Identify which cell holds the provided text, then report its (X, Y) central coordinate. 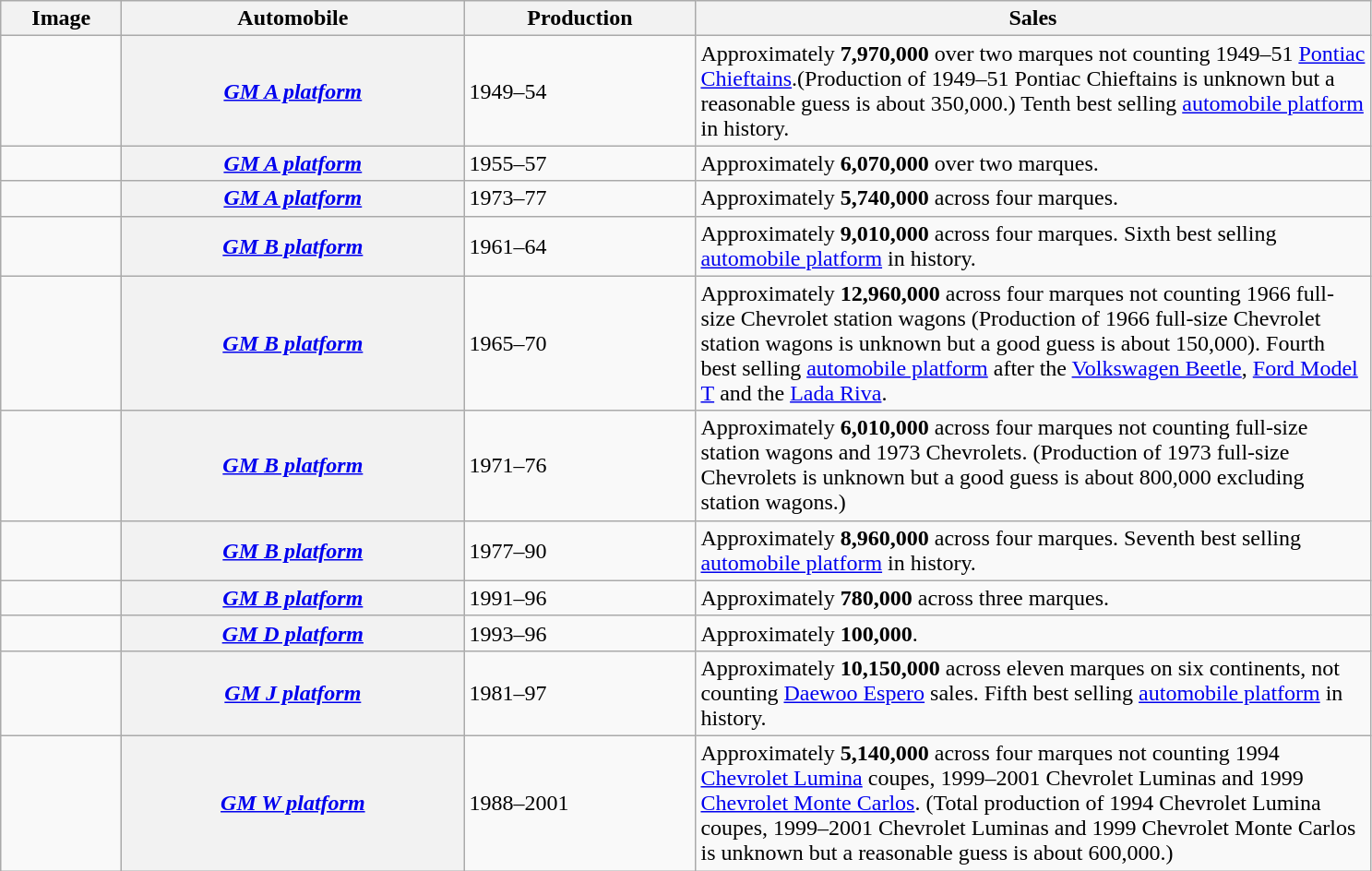
Approximately 100,000. (1033, 633)
1988–2001 (579, 803)
Automobile (293, 18)
Approximately 780,000 across three marques. (1033, 598)
Approximately 5,740,000 across four marques. (1033, 198)
1977–90 (579, 550)
Approximately 8,960,000 across four marques. Seventh best selling automobile platform in history. (1033, 550)
1949–54 (579, 90)
Production (579, 18)
1971–76 (579, 465)
Approximately 6,070,000 over two marques. (1033, 163)
Approximately 9,010,000 across four marques. Sixth best selling automobile platform in history. (1033, 245)
GM J platform (293, 693)
Image (61, 18)
1973–77 (579, 198)
1993–96 (579, 633)
1965–70 (579, 343)
1981–97 (579, 693)
1955–57 (579, 163)
GM W platform (293, 803)
1991–96 (579, 598)
Sales (1033, 18)
1961–64 (579, 245)
GM D platform (293, 633)
